Capture the cell that displays the provided text and extract its (X, Y) central coordinate. 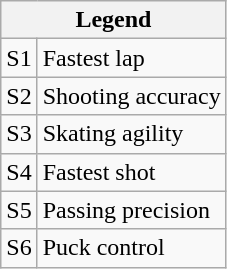
Shooting accuracy (132, 96)
Fastest shot (132, 172)
S2 (19, 96)
S5 (19, 210)
Fastest lap (132, 58)
Legend (114, 20)
Skating agility (132, 134)
S1 (19, 58)
Passing precision (132, 210)
S6 (19, 248)
S4 (19, 172)
Puck control (132, 248)
S3 (19, 134)
